Provide the [X, Y] coordinate of the cell's center where the given text is located.  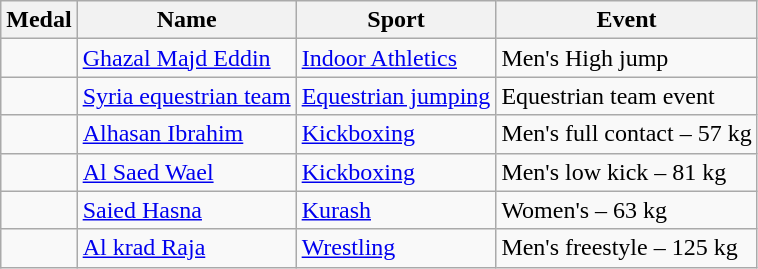
Name [186, 20]
Event [626, 20]
Syria equestrian team [186, 96]
Men's freestyle – 125 kg [626, 248]
Ghazal Majd Eddin [186, 58]
Indoor Athletics [396, 58]
Women's – 63 kg [626, 210]
Alhasan Ibrahim [186, 134]
Kurash [396, 210]
Sport [396, 20]
Men's full contact – 57 kg [626, 134]
Saied Hasna [186, 210]
Equestrian jumping [396, 96]
Men's High jump [626, 58]
Wrestling [396, 248]
Al krad Raja [186, 248]
Medal [39, 20]
Equestrian team event [626, 96]
Al Saed Wael [186, 172]
Men's low kick – 81 kg [626, 172]
